For the text-containing cell, return its midpoint in (X, Y) coordinate format. 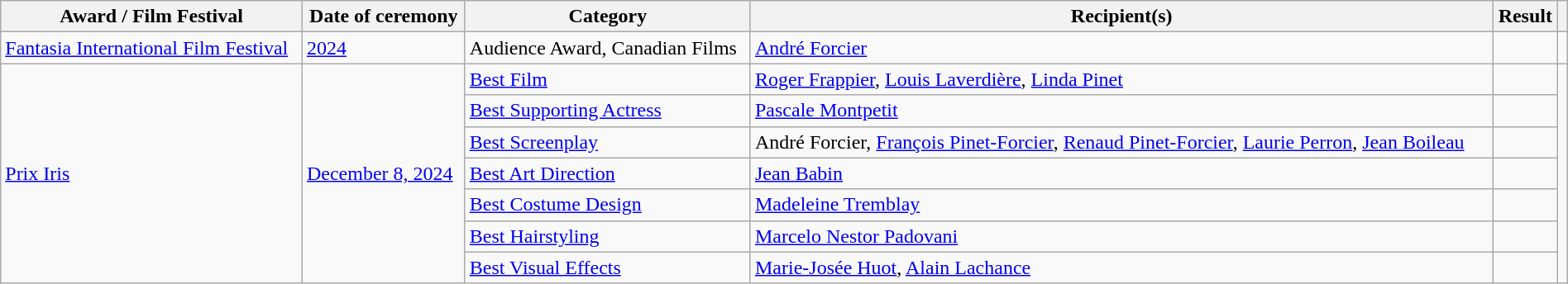
Best Art Direction (607, 173)
Recipient(s) (1121, 17)
Prix Iris (152, 173)
Result (1525, 17)
Best Screenplay (607, 142)
Roger Frappier, Louis Laverdière, Linda Pinet (1121, 79)
Audience Award, Canadian Films (607, 48)
Best Supporting Actress (607, 111)
Fantasia International Film Festival (152, 48)
André Forcier (1121, 48)
Madeleine Tremblay (1121, 205)
December 8, 2024 (384, 173)
Category (607, 17)
Best Film (607, 79)
Marie-Josée Huot, Alain Lachance (1121, 267)
Date of ceremony (384, 17)
Best Costume Design (607, 205)
Marcelo Nestor Padovani (1121, 236)
Award / Film Festival (152, 17)
Best Visual Effects (607, 267)
Best Hairstyling (607, 236)
Jean Babin (1121, 173)
2024 (384, 48)
Pascale Montpetit (1121, 111)
André Forcier, François Pinet-Forcier, Renaud Pinet-Forcier, Laurie Perron, Jean Boileau (1121, 142)
